Return (x, y) of the center of cell containing provided text 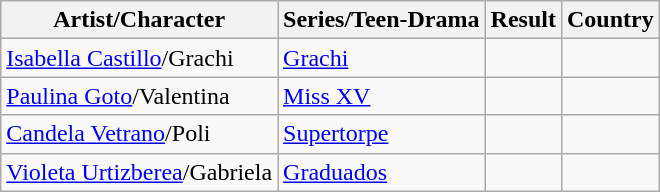
Result (523, 20)
Series/Teen-Drama (382, 20)
Artist/Character (140, 20)
Grachi (382, 58)
Supertorpe (382, 134)
Country (610, 20)
Candela Vetrano/Poli (140, 134)
Graduados (382, 172)
Miss XV (382, 96)
Violeta Urtizberea/Gabriela (140, 172)
Paulina Goto/Valentina (140, 96)
Isabella Castillo/Grachi (140, 58)
